Return [x, y] of the center of cell containing provided text 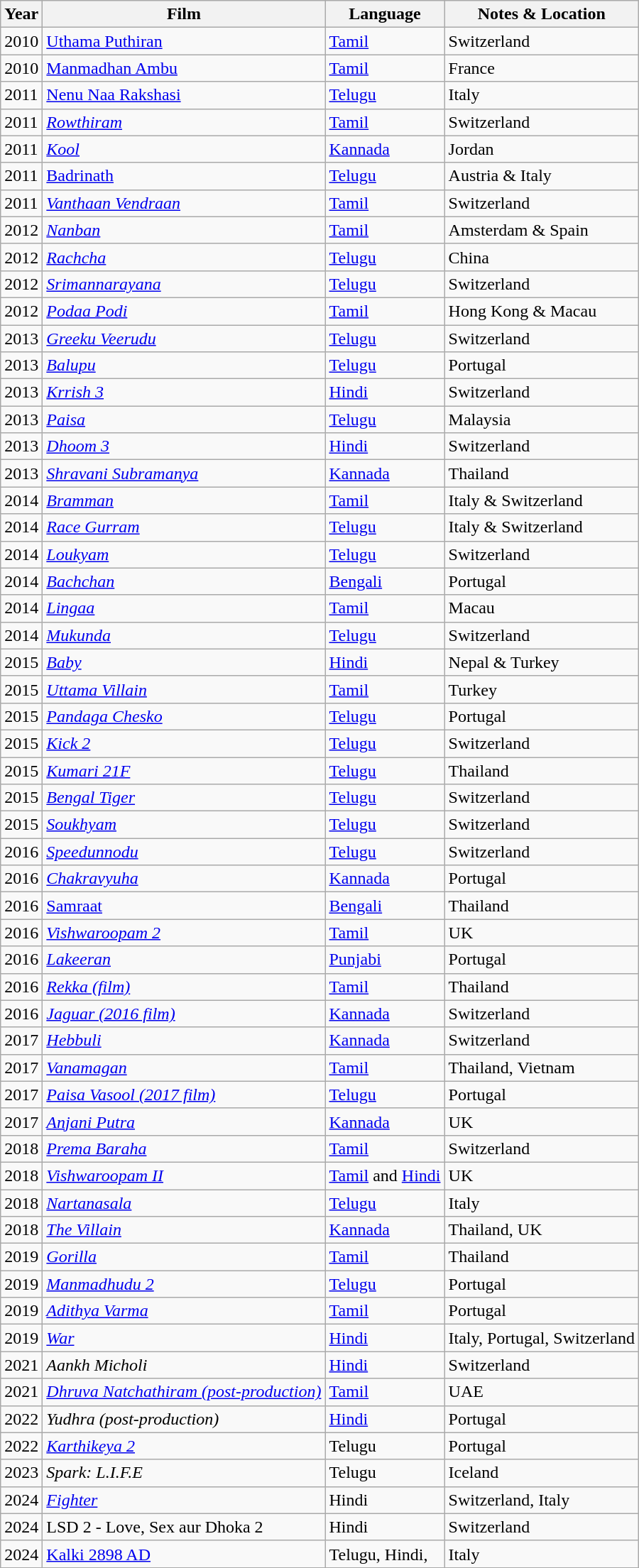
Italy, Portugal, Switzerland [541, 1338]
Hong Kong & Macau [541, 311]
Turkey [541, 689]
France [541, 68]
Greeku Veerudu [184, 339]
LSD 2 - Love, Sex aur Dhoka 2 [184, 1527]
Bachchan [184, 581]
Paisa Vasool (2017 film) [184, 1095]
Podaa Podi [184, 311]
Thailand, Vietnam [541, 1068]
Speedunnodu [184, 852]
Punjabi [385, 960]
Gorilla [184, 1257]
Hebbuli [184, 1041]
Nartanasala [184, 1203]
Amsterdam & Spain [541, 230]
Aankh Micholi [184, 1365]
Paisa [184, 420]
Iceland [541, 1473]
Srimannarayana [184, 284]
2023 [21, 1473]
Rowthiram [184, 122]
Adithya Varma [184, 1311]
Jordan [541, 149]
Switzerland, Italy [541, 1500]
Spark: L.I.F.E [184, 1473]
Kick 2 [184, 743]
Manmadhudu 2 [184, 1284]
Vanthaan Vendraan [184, 203]
Bengal Tiger [184, 798]
Dhoom 3 [184, 446]
Rachcha [184, 257]
Rekka (film) [184, 987]
Balupu [184, 366]
Uttama Villain [184, 689]
Vishwaroopam II [184, 1175]
Bramman [184, 500]
Pandaga Chesko [184, 716]
Dhruva Natchathiram (post-production) [184, 1392]
Mukunda [184, 635]
Lingaa [184, 608]
Kalki 2898 AD [184, 1554]
Kumari 21F [184, 770]
Loukyam [184, 554]
Vanamagan [184, 1068]
War [184, 1338]
UAE [541, 1392]
Vishwaroopam 2 [184, 933]
Nepal & Turkey [541, 662]
Baby [184, 662]
Thailand, UK [541, 1230]
Karthikeya 2 [184, 1446]
Nanban [184, 230]
Uthama Puthiran [184, 41]
The Villain [184, 1230]
Film [184, 14]
Samraat [184, 906]
Malaysia [541, 420]
Lakeeran [184, 960]
Badrinath [184, 176]
Macau [541, 608]
Telugu, Hindi, [385, 1554]
China [541, 257]
Soukhyam [184, 825]
Kool [184, 149]
Krrish 3 [184, 393]
Fighter [184, 1500]
Tamil and Hindi [385, 1175]
Prema Baraha [184, 1148]
Race Gurram [184, 527]
Manmadhan Ambu [184, 68]
Chakravyuha [184, 879]
Language [385, 14]
Shravani Subramanya [184, 473]
Jaguar (2016 film) [184, 1014]
Anjani Putra [184, 1122]
Notes & Location [541, 14]
Nenu Naa Rakshasi [184, 95]
Austria & Italy [541, 176]
Yudhra (post-production) [184, 1419]
Year [21, 14]
